Detect which cell encompasses the target text, then output its (X, Y) center coordinate. 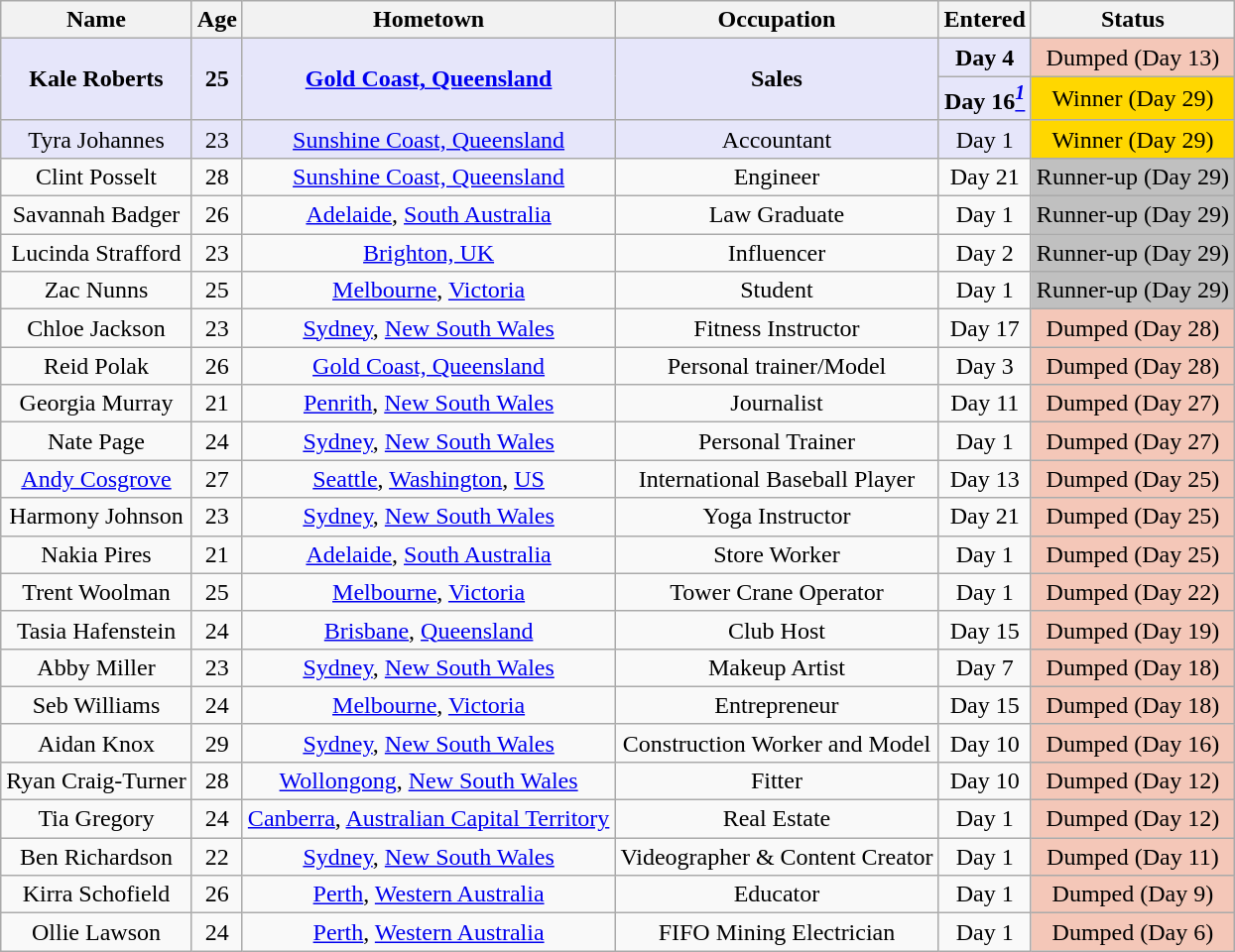
Brighton, UK (429, 253)
Occupation (777, 20)
Personal Trainer (777, 441)
27 (216, 479)
Andy Cosgrove (97, 479)
Makeup Artist (777, 667)
Dumped (Day 9) (1133, 894)
Hometown (429, 20)
Real Estate (777, 819)
Day 3 (984, 366)
Chloe Jackson (97, 328)
Club Host (777, 630)
Status (1133, 20)
Harmony Johnson (97, 517)
Ben Richardson (97, 857)
Videographer & Content Creator (777, 857)
FIFO Mining Electrician (777, 932)
Penrith, New South Wales (429, 404)
Influencer (777, 253)
Aidan Knox (97, 743)
Savannah Badger (97, 215)
Dumped (Day 16) (1133, 743)
Engineer (777, 177)
Kirra Schofield (97, 894)
Day 17 (984, 328)
Day 161 (984, 99)
Day 13 (984, 479)
Store Worker (777, 554)
Construction Worker and Model (777, 743)
Dumped (Day 19) (1133, 630)
Fitter (777, 780)
Educator (777, 894)
Seattle, Washington, US (429, 479)
Ollie Lawson (97, 932)
Tyra Johannes (97, 139)
Journalist (777, 404)
Sales (777, 79)
22 (216, 857)
Dumped (Day 13) (1133, 58)
Abby Miller (97, 667)
Tower Crane Operator (777, 592)
Lucinda Strafford (97, 253)
International Baseball Player (777, 479)
Fitness Instructor (777, 328)
Entered (984, 20)
Dumped (Day 11) (1133, 857)
Tia Gregory (97, 819)
Seb Williams (97, 705)
Day 2 (984, 253)
Clint Posselt (97, 177)
Day 4 (984, 58)
Nakia Pires (97, 554)
29 (216, 743)
Day 11 (984, 404)
Dumped (Day 6) (1133, 932)
Entrepreneur (777, 705)
Zac Nunns (97, 291)
Canberra, Australian Capital Territory (429, 819)
Reid Polak (97, 366)
Personal trainer/Model (777, 366)
Kale Roberts (97, 79)
Nate Page (97, 441)
Accountant (777, 139)
Brisbane, Queensland (429, 630)
Tasia Hafenstein (97, 630)
Trent Woolman (97, 592)
Ryan Craig-Turner (97, 780)
Day 7 (984, 667)
Name (97, 20)
Dumped (Day 22) (1133, 592)
Yoga Instructor (777, 517)
Law Graduate (777, 215)
Age (216, 20)
Student (777, 291)
Wollongong, New South Wales (429, 780)
Georgia Murray (97, 404)
